Locate the cell with the specified text and output its [X, Y] center coordinate. 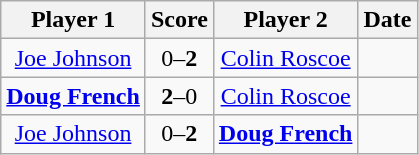
Player 2 [286, 20]
Date [388, 20]
Player 1 [74, 20]
Score [179, 20]
2–0 [179, 96]
